Return the (X, Y) coordinate for the center point of the cell that contains the specified text.  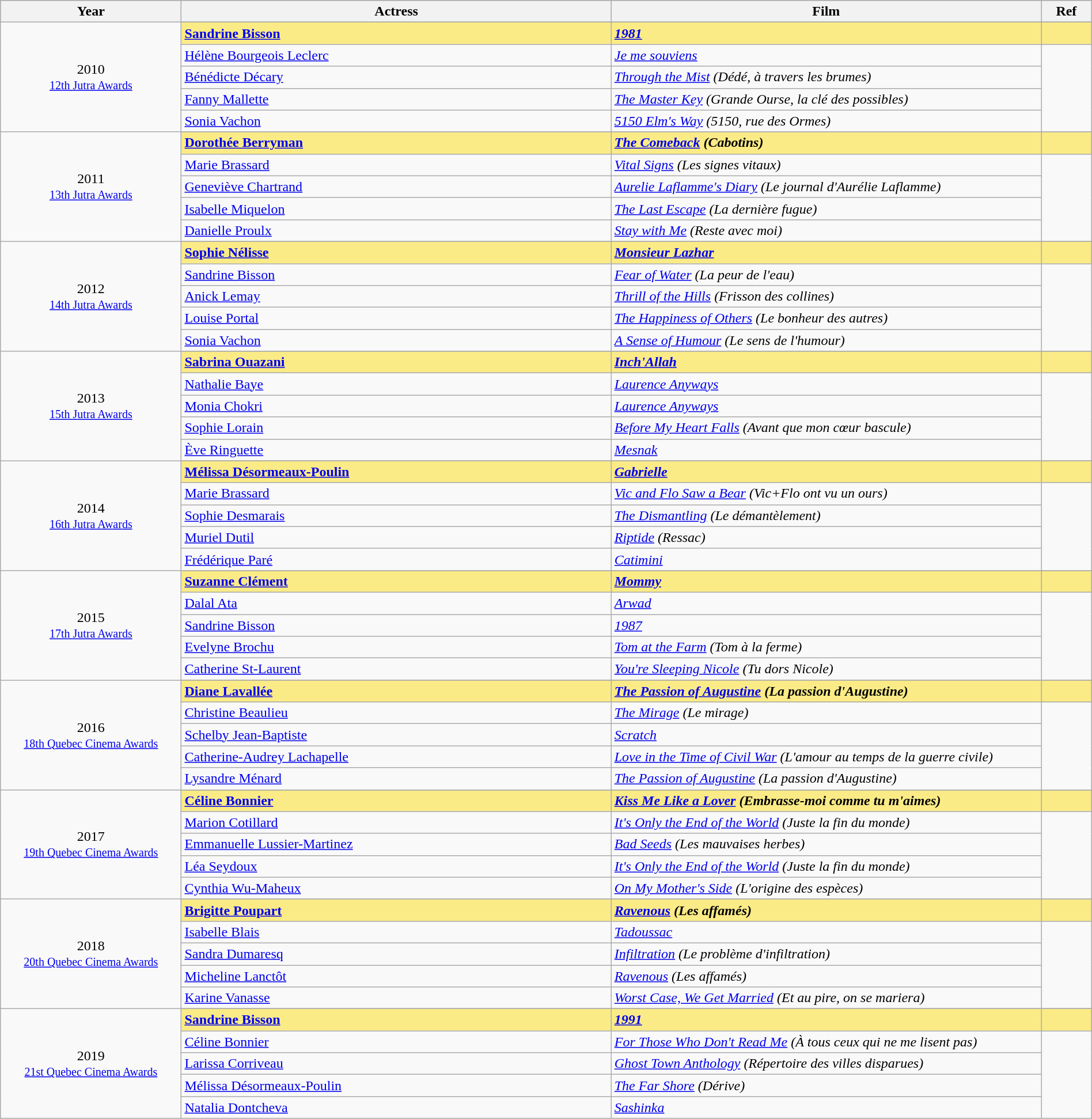
2013 15th Jutra Awards (91, 406)
The Happiness of Others (Le bonheur des autres) (826, 318)
2016 18th Quebec Cinema Awards (91, 735)
Sophie Lorain (396, 428)
Evelyne Brochu (396, 647)
Sashinka (826, 1107)
Catherine-Audrey Lachapelle (396, 757)
Year (91, 12)
Ève Ringuette (396, 450)
Danielle Proulx (396, 230)
Brigitte Poupart (396, 910)
Ghost Town Anthology (Répertoire des villes disparues) (826, 1064)
Actress (396, 12)
Riptide (Ressac) (826, 537)
The Mirage (Le mirage) (826, 713)
Suzanne Clément (396, 581)
Dalal Ata (396, 603)
Isabelle Blais (396, 932)
A Sense of Humour (Le sens de l'humour) (826, 340)
Sophie Desmarais (396, 515)
Infiltration (Le problème d'infiltration) (826, 954)
Inch'Allah (826, 362)
Marion Cotillard (396, 822)
Nathalie Baye (396, 384)
Karine Vanasse (396, 998)
2015 17th Jutra Awards (91, 625)
Monia Chokri (396, 406)
The Far Shore (Dérive) (826, 1086)
Léa Seydoux (396, 866)
1987 (826, 625)
Natalia Dontcheva (396, 1107)
Catherine St-Laurent (396, 669)
2012 14th Jutra Awards (91, 296)
Thrill of the Hills (Frisson des collines) (826, 297)
2011 13th Jutra Awards (91, 187)
Mommy (826, 581)
5150 Elm's Way (5150, rue des Ormes) (826, 121)
Through the Mist (Dédé, à travers les brumes) (826, 77)
Ref (1067, 12)
Anick Lemay (396, 297)
Arwad (826, 603)
2017 19th Quebec Cinema Awards (91, 844)
Hélène Bourgeois Leclerc (396, 55)
Gabrielle (826, 472)
Fanny Mallette (396, 99)
Emmanuelle Lussier-Martinez (396, 844)
Geneviève Chartrand (396, 187)
Vic and Flo Saw a Bear (Vic+Flo ont vu un ours) (826, 494)
For Those Who Don't Read Me (À tous ceux qui ne me lisent pas) (826, 1042)
Aurelie Laflamme's Diary (Le journal d'Aurélie Laflamme) (826, 187)
2010 12th Jutra Awards (91, 77)
Je me souviens (826, 55)
Mesnak (826, 450)
Stay with Me (Reste avec moi) (826, 230)
Fear of Water (La peur de l'eau) (826, 275)
2014 16th Jutra Awards (91, 515)
Love in the Time of Civil War (L'amour au temps de la guerre civile) (826, 757)
Micheline Lanctôt (396, 976)
1981 (826, 33)
On My Mother's Side (L'origine des espèces) (826, 888)
Bad Seeds (Les mauvaises herbes) (826, 844)
Monsieur Lazhar (826, 252)
Film (826, 12)
Christine Beaulieu (396, 713)
Catimini (826, 559)
Louise Portal (396, 318)
Diane Lavallée (396, 691)
You're Sleeping Nicole (Tu dors Nicole) (826, 669)
The Comeback (Cabotins) (826, 143)
Larissa Corriveau (396, 1064)
Before My Heart Falls (Avant que mon cœur bascule) (826, 428)
Cynthia Wu-Maheux (396, 888)
The Last Escape (La dernière fugue) (826, 208)
Sabrina Ouazani (396, 362)
Bénédicte Décary (396, 77)
Scratch (826, 735)
The Master Key (Grande Ourse, la clé des possibles) (826, 99)
Vital Signs (Les signes vitaux) (826, 165)
Kiss Me Like a Lover (Embrasse-moi comme tu m'aimes) (826, 801)
1991 (826, 1020)
Tadoussac (826, 932)
Schelby Jean-Baptiste (396, 735)
Tom at the Farm (Tom à la ferme) (826, 647)
Lysandre Ménard (396, 779)
Dorothée Berryman (396, 143)
2019 21st Quebec Cinema Awards (91, 1064)
Sophie Nélisse (396, 252)
The Dismantling (Le démantèlement) (826, 515)
Worst Case, We Get Married (Et au pire, on se mariera) (826, 998)
Muriel Dutil (396, 537)
Isabelle Miquelon (396, 208)
Frédérique Paré (396, 559)
Sandra Dumaresq (396, 954)
2018 20th Quebec Cinema Awards (91, 954)
